Identify which cell holds the provided text, then report its (X, Y) central coordinate. 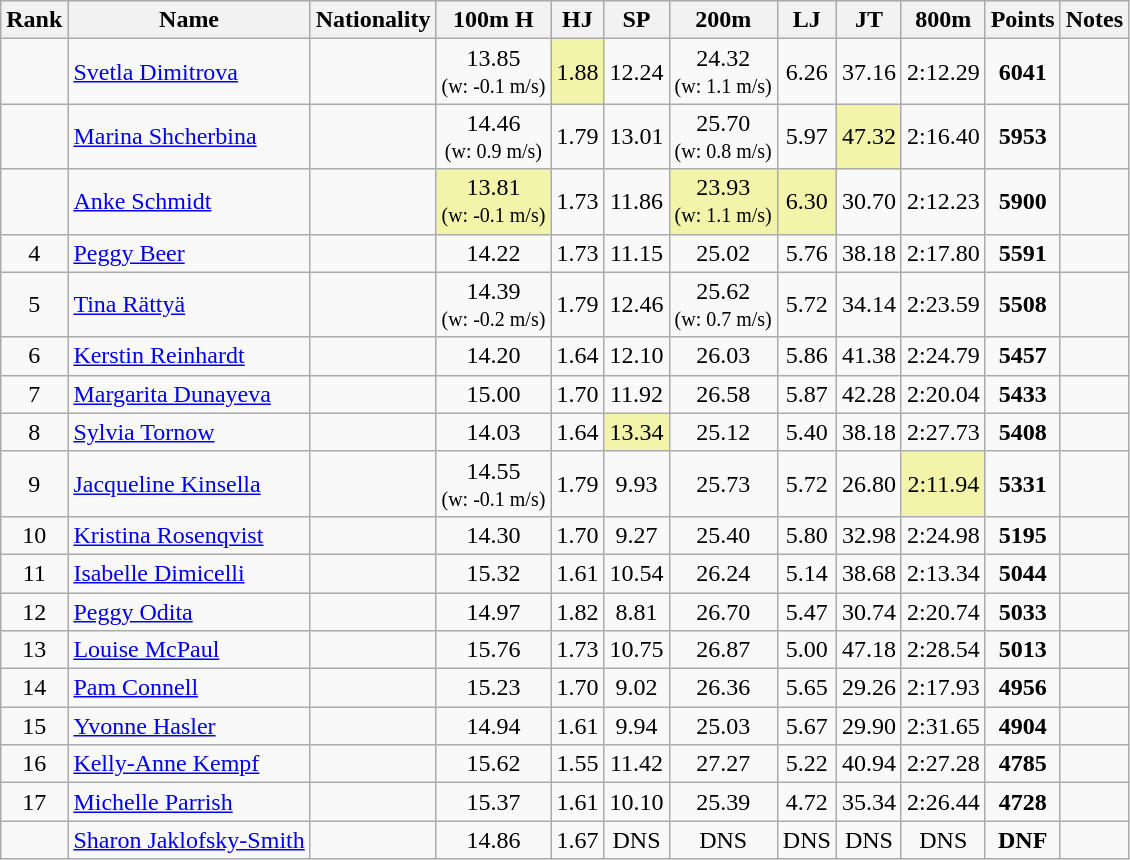
4 (34, 253)
5.76 (806, 253)
Kelly-Anne Kempf (189, 764)
Points (1022, 20)
5033 (1022, 611)
10 (34, 535)
2:17.93 (943, 688)
Sylvia Tornow (189, 432)
15.37 (494, 802)
5457 (1022, 356)
2:24.79 (943, 356)
25.39 (723, 802)
12.24 (636, 72)
5.65 (806, 688)
JT (868, 20)
Michelle Parrish (189, 802)
HJ (578, 20)
26.03 (723, 356)
2:23.59 (943, 304)
14.22 (494, 253)
2:24.98 (943, 535)
13 (34, 650)
6.30 (806, 202)
13.85(w: -0.1 m/s) (494, 72)
13.34 (636, 432)
2:12.29 (943, 72)
14.30 (494, 535)
1.67 (578, 840)
23.93(w: 1.1 m/s) (723, 202)
30.74 (868, 611)
15.62 (494, 764)
24.32(w: 1.1 m/s) (723, 72)
800m (943, 20)
25.73 (723, 484)
47.32 (868, 136)
5591 (1022, 253)
4785 (1022, 764)
2:31.65 (943, 726)
5408 (1022, 432)
16 (34, 764)
2:26.44 (943, 802)
10.54 (636, 573)
Peggy Odita (189, 611)
2:20.04 (943, 394)
5.00 (806, 650)
25.62(w: 0.7 m/s) (723, 304)
8.81 (636, 611)
Louise McPaul (189, 650)
5.80 (806, 535)
11.42 (636, 764)
4956 (1022, 688)
26.70 (723, 611)
15.76 (494, 650)
Pam Connell (189, 688)
Svetla Dimitrova (189, 72)
6041 (1022, 72)
5 (34, 304)
Anke Schmidt (189, 202)
5044 (1022, 573)
32.98 (868, 535)
LJ (806, 20)
DNF (1022, 840)
200m (723, 20)
4.72 (806, 802)
5331 (1022, 484)
Peggy Beer (189, 253)
SP (636, 20)
11 (34, 573)
37.16 (868, 72)
2:13.34 (943, 573)
14.39(w: -0.2 m/s) (494, 304)
Isabelle Dimicelli (189, 573)
9.27 (636, 535)
5.40 (806, 432)
47.18 (868, 650)
2:17.80 (943, 253)
12.10 (636, 356)
14.55(w: -0.1 m/s) (494, 484)
13.81(w: -0.1 m/s) (494, 202)
Name (189, 20)
Kristina Rosenqvist (189, 535)
5.97 (806, 136)
29.26 (868, 688)
14 (34, 688)
38.68 (868, 573)
26.24 (723, 573)
17 (34, 802)
11.86 (636, 202)
42.28 (868, 394)
10.10 (636, 802)
13.01 (636, 136)
Tina Rättyä (189, 304)
14.20 (494, 356)
5900 (1022, 202)
5508 (1022, 304)
5.86 (806, 356)
25.12 (723, 432)
15.00 (494, 394)
Rank (34, 20)
29.90 (868, 726)
25.03 (723, 726)
2:11.94 (943, 484)
8 (34, 432)
11.92 (636, 394)
5.22 (806, 764)
Jacqueline Kinsella (189, 484)
1.55 (578, 764)
14.03 (494, 432)
5.47 (806, 611)
6 (34, 356)
6.26 (806, 72)
Nationality (373, 20)
26.36 (723, 688)
2:27.28 (943, 764)
Yvonne Hasler (189, 726)
26.58 (723, 394)
Margarita Dunayeva (189, 394)
12 (34, 611)
5433 (1022, 394)
26.87 (723, 650)
14.86 (494, 840)
5195 (1022, 535)
2:27.73 (943, 432)
Sharon Jaklofsky-Smith (189, 840)
35.34 (868, 802)
14.94 (494, 726)
4904 (1022, 726)
10.75 (636, 650)
5.67 (806, 726)
5.14 (806, 573)
100m H (494, 20)
15.32 (494, 573)
5.87 (806, 394)
41.38 (868, 356)
5013 (1022, 650)
34.14 (868, 304)
12.46 (636, 304)
14.46(w: 0.9 m/s) (494, 136)
2:20.74 (943, 611)
9.94 (636, 726)
2:28.54 (943, 650)
9.02 (636, 688)
2:16.40 (943, 136)
4728 (1022, 802)
Kerstin Reinhardt (189, 356)
5953 (1022, 136)
15 (34, 726)
1.88 (578, 72)
15.23 (494, 688)
40.94 (868, 764)
25.40 (723, 535)
2:12.23 (943, 202)
30.70 (868, 202)
Notes (1094, 20)
14.97 (494, 611)
26.80 (868, 484)
11.15 (636, 253)
27.27 (723, 764)
9 (34, 484)
7 (34, 394)
1.82 (578, 611)
Marina Shcherbina (189, 136)
25.02 (723, 253)
9.93 (636, 484)
25.70(w: 0.8 m/s) (723, 136)
